Search for the cell housing the specified text and yield its [x, y] center coordinate. 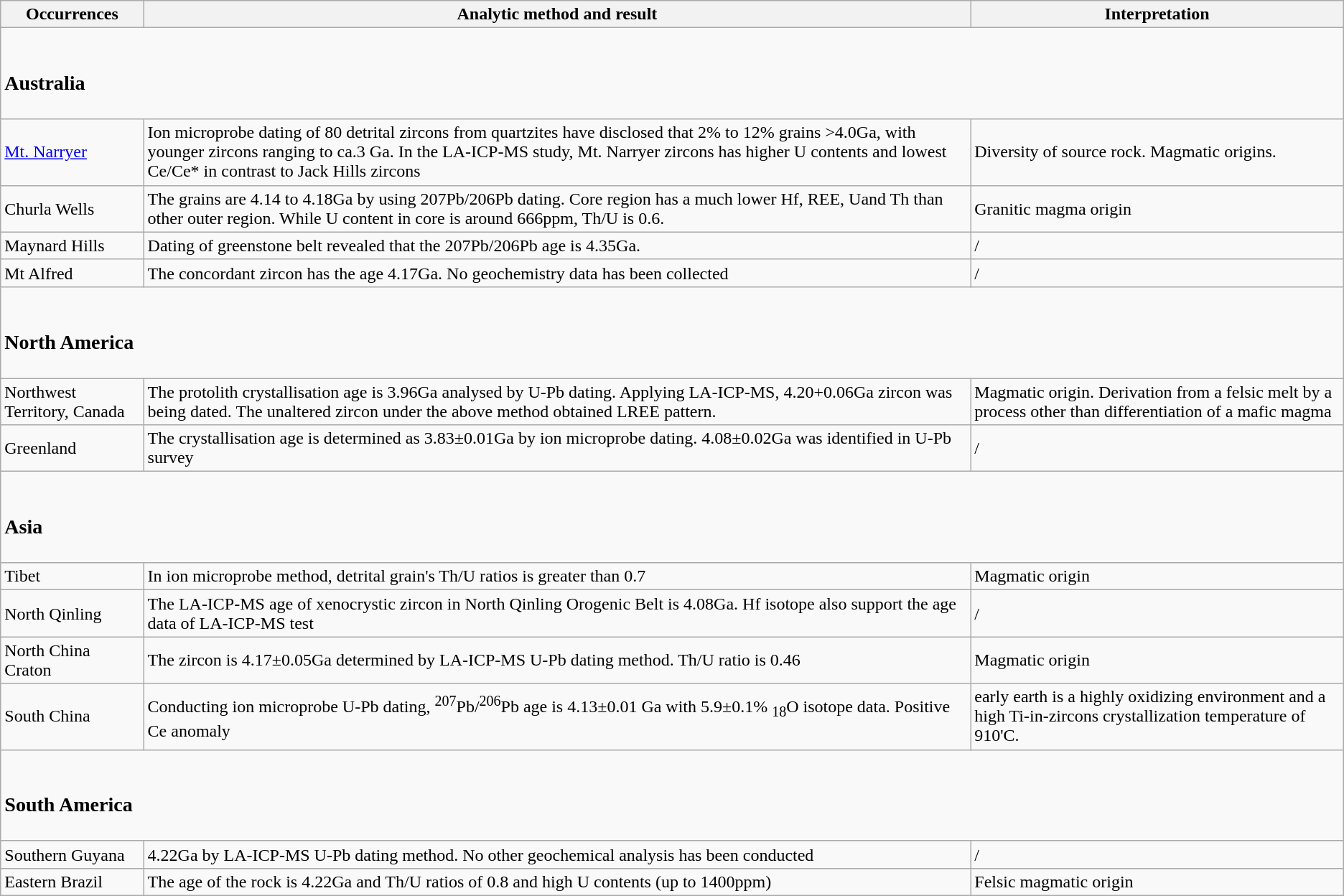
The LA-ICP-MS age of xenocrystic zircon in North Qinling Orogenic Belt is 4.08Ga. Hf isotope also support the age data of LA-ICP-MS test [557, 613]
Occurrences [72, 14]
Granitic magma origin [1157, 208]
South China [72, 717]
Eastern Brazil [72, 882]
The age of the rock is 4.22Ga and Th/U ratios of 0.8 and high U contents (up to 1400ppm) [557, 882]
Maynard Hills [72, 246]
The crystallisation age is determined as 3.83±0.01Ga by ion microprobe dating. 4.08±0.02Ga was identified in U-Pb survey [557, 448]
North Qinling [72, 613]
Felsic magmatic origin [1157, 882]
South America [672, 795]
Analytic method and result [557, 14]
Churla Wells [72, 208]
Northwest Territory, Canada [72, 401]
Mt. Narryer [72, 152]
Australia [672, 73]
Interpretation [1157, 14]
Dating of greenstone belt revealed that the 207Pb/206Pb age is 4.35Ga. [557, 246]
North America [672, 332]
Magmatic origin. Derivation from a felsic melt by a process other than differentiation of a mafic magma [1157, 401]
Conducting ion microprobe U-Pb dating, 207Pb/206Pb age is 4.13±0.01 Ga with 5.9±0.1% 18O isotope data. Positive Ce anomaly [557, 717]
North China Craton [72, 661]
early earth is a highly oxidizing environment and a high Ti-in-zircons crystallization temperature of 910'C. [1157, 717]
Diversity of source rock. Magmatic origins. [1157, 152]
The concordant zircon has the age 4.17Ga. No geochemistry data has been collected [557, 273]
Mt Alfred [72, 273]
Greenland [72, 448]
Tibet [72, 577]
The zircon is 4.17±0.05Ga determined by LA-ICP-MS U-Pb dating method. Th/U ratio is 0.46 [557, 661]
Southern Guyana [72, 854]
4.22Ga by LA-ICP-MS U-Pb dating method. No other geochemical analysis has been conducted [557, 854]
Asia [672, 517]
In ion microprobe method, detrital grain's Th/U ratios is greater than 0.7 [557, 577]
